Return [x, y] of the center of cell containing provided text 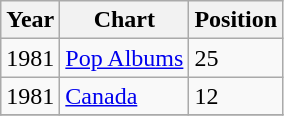
Pop Albums [124, 58]
Position [236, 20]
25 [236, 58]
Year [30, 20]
12 [236, 96]
Chart [124, 20]
Canada [124, 96]
